For the text-containing cell, return its midpoint in [X, Y] coordinate format. 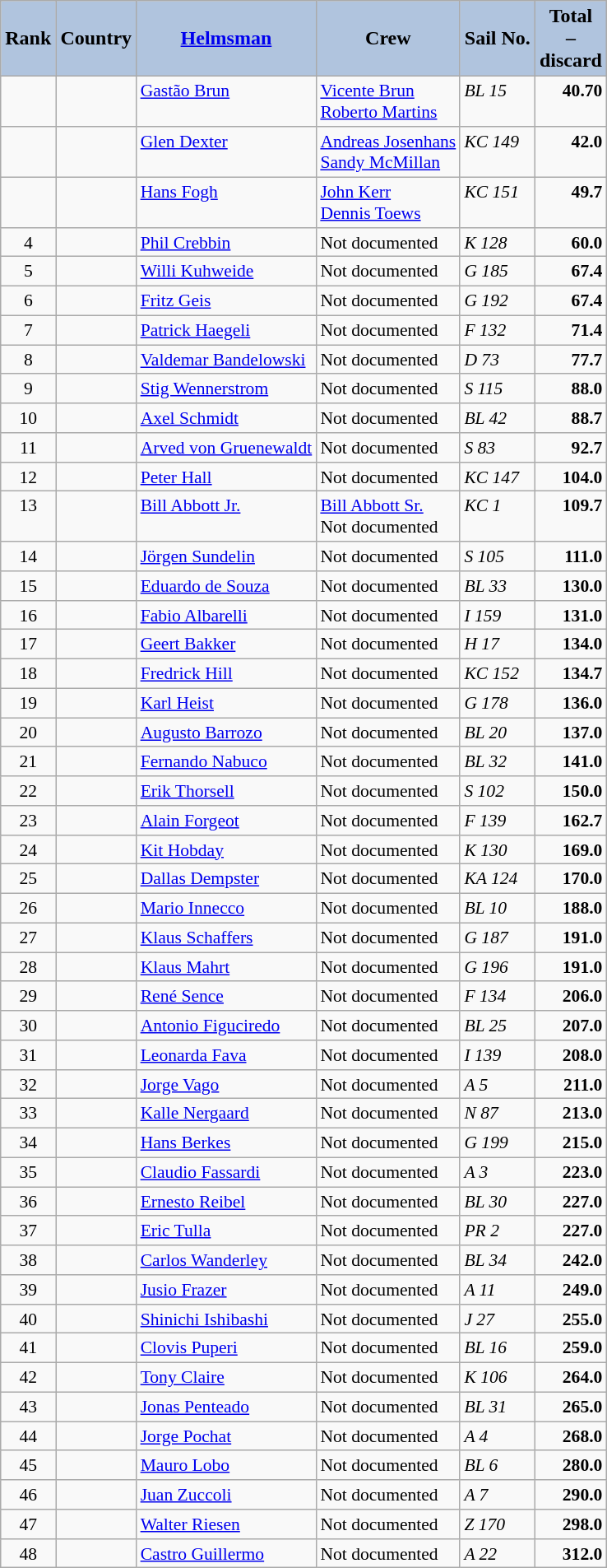
19 [28, 703]
32 [28, 1084]
42.0 [571, 151]
N 87 [497, 1114]
Shinichi Ishibashi [227, 1319]
Walter Riesen [227, 1524]
S 115 [497, 389]
Helmsman [227, 39]
242.0 [571, 1260]
Peter Hall [227, 477]
130.0 [571, 586]
KA 124 [497, 879]
37 [28, 1231]
88.0 [571, 389]
A 11 [497, 1290]
31 [28, 1055]
KC 149 [497, 151]
36 [28, 1202]
Valdemar Bandelowski [227, 360]
290.0 [571, 1495]
Jorge Pochat [227, 1436]
109.7 [571, 517]
F 139 [497, 821]
Jorge Vago [227, 1084]
150.0 [571, 791]
29 [28, 996]
26 [28, 908]
8 [28, 360]
BL 25 [497, 1026]
Patrick Haegeli [227, 330]
Hans Berkes [227, 1142]
134.7 [571, 673]
Alain Forgeot [227, 821]
Vicente BrunRoberto Martins [388, 102]
Jonas Penteado [227, 1407]
KC 147 [497, 477]
16 [28, 615]
141.0 [571, 761]
211.0 [571, 1084]
40 [28, 1319]
268.0 [571, 1436]
Mauro Lobo [227, 1465]
BL 30 [497, 1202]
A 4 [497, 1436]
38 [28, 1260]
A 7 [497, 1495]
S 105 [497, 556]
Eduardo de Souza [227, 586]
BL 31 [497, 1407]
BL 10 [497, 908]
BL 34 [497, 1260]
G 187 [497, 938]
169.0 [571, 849]
Jörgen Sundelin [227, 556]
206.0 [571, 996]
A 3 [497, 1172]
33 [28, 1114]
34 [28, 1142]
John KerrDennis Toews [388, 202]
Juan Zuccoli [227, 1495]
Hans Fogh [227, 202]
24 [28, 849]
40.70 [571, 102]
20 [28, 733]
47 [28, 1524]
Antonio Figuciredo [227, 1026]
22 [28, 791]
Klaus Schaffers [227, 938]
42 [28, 1377]
213.0 [571, 1114]
49.7 [571, 202]
223.0 [571, 1172]
S 102 [497, 791]
BL 33 [497, 586]
60.0 [571, 242]
Dallas Dempster [227, 879]
BL 15 [497, 102]
Fredrick Hill [227, 673]
44 [28, 1436]
I 139 [497, 1055]
77.7 [571, 360]
35 [28, 1172]
11 [28, 448]
S 83 [497, 448]
208.0 [571, 1055]
Klaus Mahrt [227, 967]
G 192 [497, 300]
Fabio Albarelli [227, 615]
G 196 [497, 967]
7 [28, 330]
162.7 [571, 821]
Claudio Fassardi [227, 1172]
A 22 [497, 1553]
27 [28, 938]
Karl Heist [227, 703]
5 [28, 272]
25 [28, 879]
Total–discard [571, 39]
18 [28, 673]
Geert Bakker [227, 644]
Ernesto Reibel [227, 1202]
Tony Claire [227, 1377]
Fernando Nabuco [227, 761]
Jusio Frazer [227, 1290]
Augusto Barrozo [227, 733]
Crew [388, 39]
249.0 [571, 1290]
A 5 [497, 1084]
K 106 [497, 1377]
Eric Tulla [227, 1231]
21 [28, 761]
Z 170 [497, 1524]
9 [28, 389]
312.0 [571, 1553]
K 130 [497, 849]
BL 42 [497, 418]
259.0 [571, 1348]
Country [96, 39]
Bill Abbott Sr.Not documented [388, 517]
41 [28, 1348]
298.0 [571, 1524]
215.0 [571, 1142]
Erik Thorsell [227, 791]
111.0 [571, 556]
92.7 [571, 448]
G 178 [497, 703]
6 [28, 300]
Axel Schmidt [227, 418]
Kit Hobday [227, 849]
KC 152 [497, 673]
BL 20 [497, 733]
136.0 [571, 703]
Gastão Brun [227, 102]
71.4 [571, 330]
4 [28, 242]
I 159 [497, 615]
17 [28, 644]
43 [28, 1407]
Mario Innecco [227, 908]
88.7 [571, 418]
12 [28, 477]
René Sence [227, 996]
48 [28, 1553]
D 73 [497, 360]
14 [28, 556]
Rank [28, 39]
Carlos Wanderley [227, 1260]
J 27 [497, 1319]
255.0 [571, 1319]
Fritz Geis [227, 300]
104.0 [571, 477]
13 [28, 517]
265.0 [571, 1407]
Phil Crebbin [227, 242]
Glen Dexter [227, 151]
137.0 [571, 733]
Bill Abbott Jr. [227, 517]
28 [28, 967]
15 [28, 586]
188.0 [571, 908]
Kalle Nergaard [227, 1114]
BL 16 [497, 1348]
F 132 [497, 330]
131.0 [571, 615]
Leonarda Fava [227, 1055]
Willi Kuhweide [227, 272]
39 [28, 1290]
280.0 [571, 1465]
G 185 [497, 272]
170.0 [571, 879]
45 [28, 1465]
Stig Wennerstrom [227, 389]
F 134 [497, 996]
Andreas JosenhansSandy McMillan [388, 151]
BL 6 [497, 1465]
Arved von Gruenewaldt [227, 448]
23 [28, 821]
KC 151 [497, 202]
207.0 [571, 1026]
PR 2 [497, 1231]
H 17 [497, 644]
BL 32 [497, 761]
30 [28, 1026]
K 128 [497, 242]
46 [28, 1495]
Clovis Puperi [227, 1348]
G 199 [497, 1142]
264.0 [571, 1377]
KC 1 [497, 517]
Sail No. [497, 39]
Castro Guillermo [227, 1553]
10 [28, 418]
134.0 [571, 644]
